For the text-containing cell, return its midpoint in [X, Y] coordinate format. 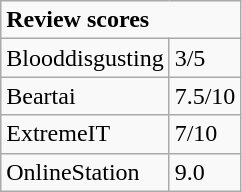
ExtremeIT [85, 134]
7/10 [205, 134]
9.0 [205, 172]
Beartai [85, 96]
Review scores [121, 20]
3/5 [205, 58]
OnlineStation [85, 172]
Blooddisgusting [85, 58]
7.5/10 [205, 96]
